Extract the [X, Y] coordinate from the center of the cell holding the provided text.  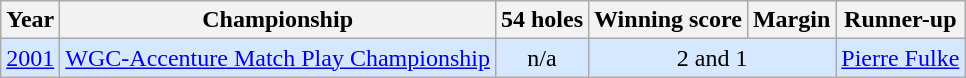
n/a [542, 58]
Championship [278, 20]
2001 [30, 58]
Margin [791, 20]
WGC-Accenture Match Play Championship [278, 58]
Winning score [668, 20]
Year [30, 20]
Pierre Fulke [900, 58]
Runner-up [900, 20]
54 holes [542, 20]
2 and 1 [712, 58]
